Return [X, Y] of the center of cell containing provided text 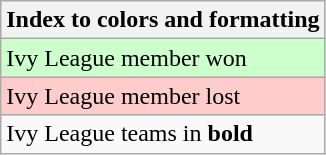
Index to colors and formatting [163, 20]
Ivy League member won [163, 58]
Ivy League member lost [163, 96]
Ivy League teams in bold [163, 134]
